Identify which cell holds the provided text, then report its (X, Y) central coordinate. 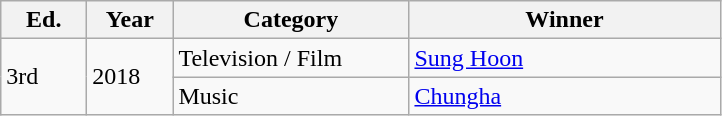
2018 (130, 77)
Ed. (44, 20)
Category (291, 20)
Year (130, 20)
Chungha (564, 96)
Sung Hoon (564, 58)
Winner (564, 20)
Music (291, 96)
3rd (44, 77)
Television / Film (291, 58)
